Locate the cell with the specified text and output its [X, Y] center coordinate. 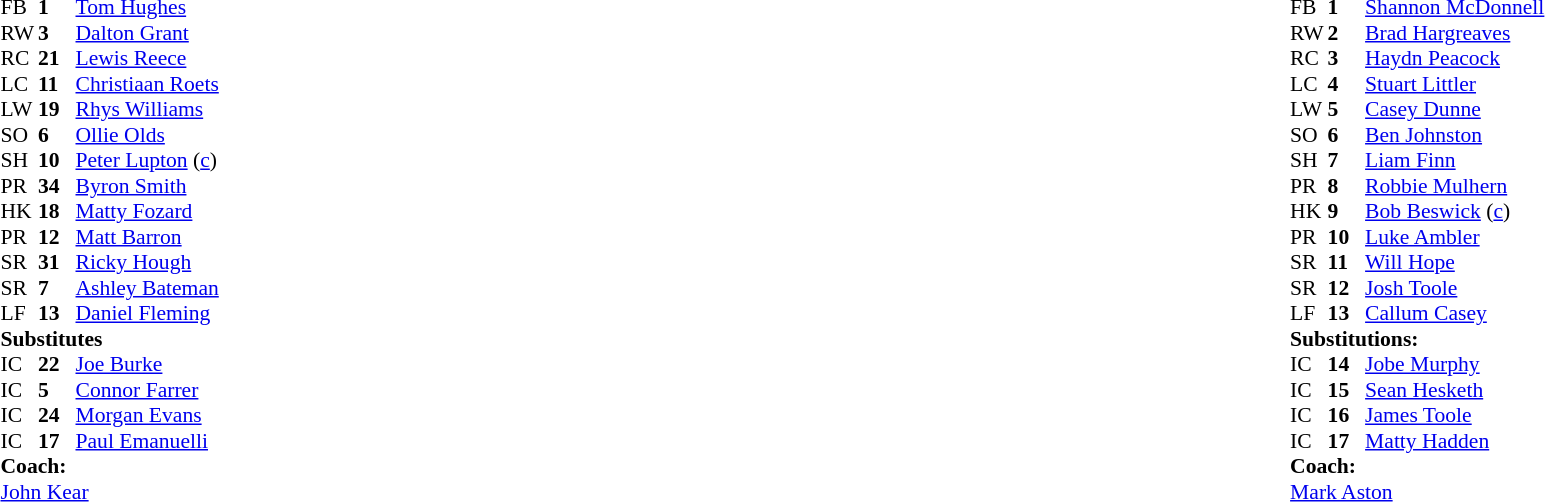
Sean Hesketh [1454, 390]
22 [57, 365]
Joe Burke [148, 365]
2 [1347, 33]
Haydn Peacock [1454, 59]
Ricky Hough [148, 263]
Jobe Murphy [1454, 365]
James Toole [1454, 415]
Morgan Evans [148, 415]
16 [1347, 415]
Casey Dunne [1454, 109]
Christiaan Roets [148, 84]
Matty Hadden [1454, 441]
Connor Farrer [148, 390]
19 [57, 109]
Paul Emanuelli [148, 441]
15 [1347, 390]
Daniel Fleming [148, 313]
24 [57, 415]
Lewis Reece [148, 59]
9 [1347, 211]
14 [1347, 365]
Will Hope [1454, 263]
8 [1347, 186]
Josh Toole [1454, 288]
Matty Fozard [148, 211]
Bob Beswick (c) [1454, 211]
Luke Ambler [1454, 237]
21 [57, 59]
Peter Lupton (c) [148, 161]
31 [57, 263]
Rhys Williams [148, 109]
Ollie Olds [148, 135]
Ashley Bateman [148, 288]
Matt Barron [148, 237]
Byron Smith [148, 186]
Substitutions: [1417, 339]
Liam Finn [1454, 161]
34 [57, 186]
Dalton Grant [148, 33]
Substitutes [109, 339]
Callum Casey [1454, 313]
Stuart Littler [1454, 84]
4 [1347, 84]
Brad Hargreaves [1454, 33]
18 [57, 211]
Ben Johnston [1454, 135]
Robbie Mulhern [1454, 186]
